Detect which cell encompasses the target text, then output its (x, y) center coordinate. 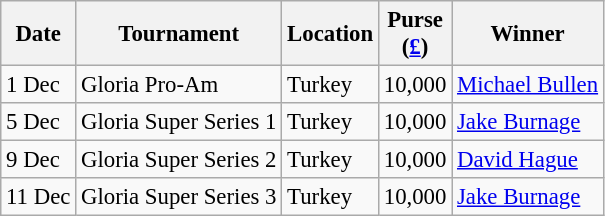
Michael Bullen (528, 85)
Gloria Pro-Am (179, 85)
5 Dec (38, 122)
David Hague (528, 160)
Gloria Super Series 3 (179, 197)
Gloria Super Series 1 (179, 122)
11 Dec (38, 197)
Date (38, 34)
Tournament (179, 34)
Purse(£) (414, 34)
9 Dec (38, 160)
1 Dec (38, 85)
Winner (528, 34)
Gloria Super Series 2 (179, 160)
Location (330, 34)
